Output the [X, Y] coordinate of the center of the cell containing the given text.  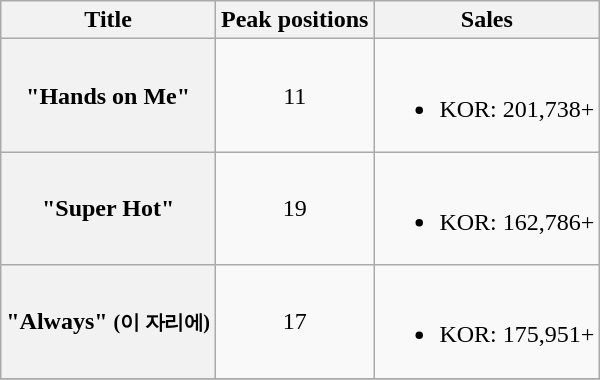
19 [294, 208]
KOR: 162,786+ [487, 208]
KOR: 175,951+ [487, 322]
Sales [487, 20]
11 [294, 96]
17 [294, 322]
"Super Hot" [108, 208]
"Always" (이 자리에) [108, 322]
Peak positions [294, 20]
Title [108, 20]
KOR: 201,738+ [487, 96]
"Hands on Me" [108, 96]
